Identify which cell holds the provided text, then report its [X, Y] central coordinate. 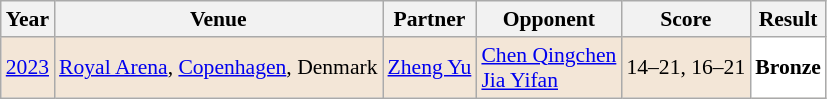
14–21, 16–21 [686, 68]
Venue [218, 19]
Chen Qingchen Jia Yifan [548, 68]
Zheng Yu [430, 68]
Score [686, 19]
Opponent [548, 19]
Result [788, 19]
Year [28, 19]
Royal Arena, Copenhagen, Denmark [218, 68]
Bronze [788, 68]
Partner [430, 19]
2023 [28, 68]
